Provide the (X, Y) coordinate of the cell's center where the given text is located.  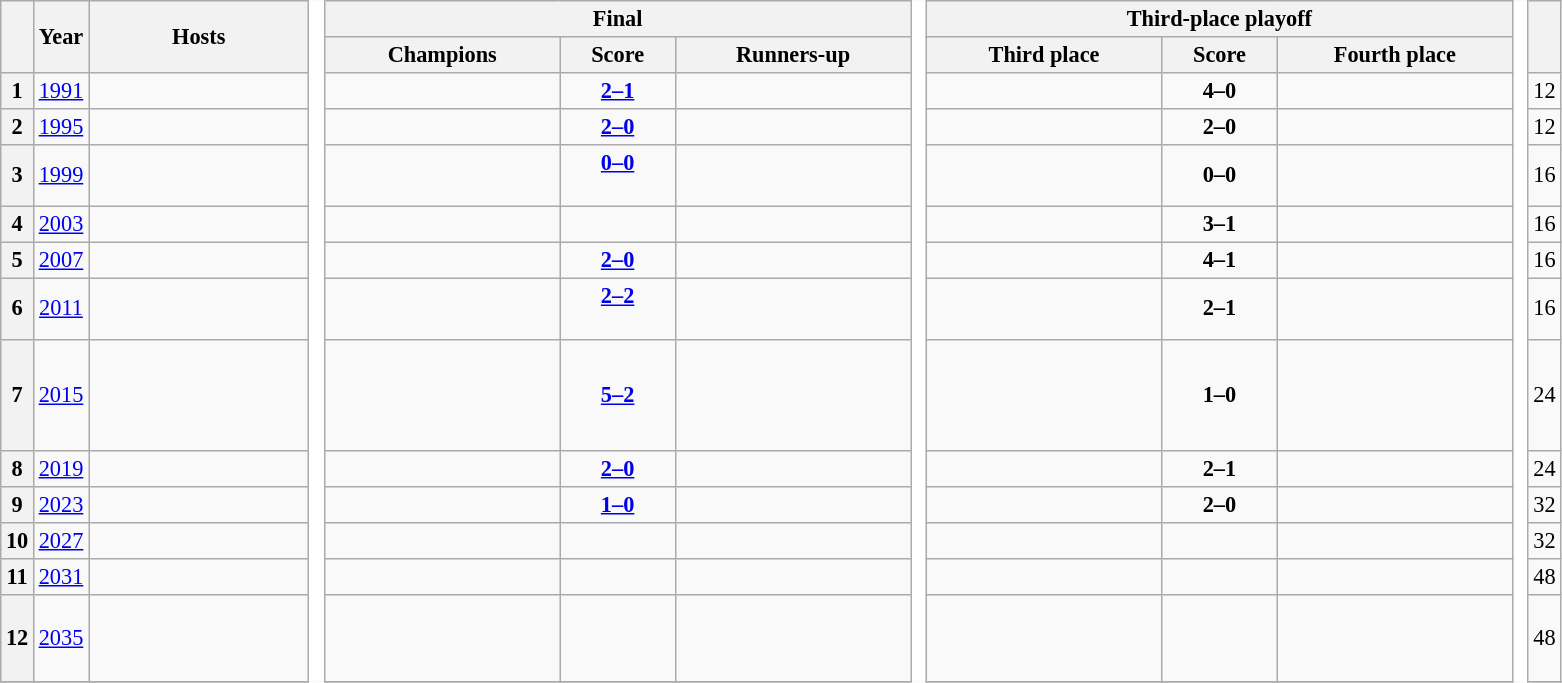
Runners-up (792, 55)
2007 (60, 260)
2011 (60, 308)
1995 (60, 126)
1999 (60, 174)
2023 (60, 504)
2003 (60, 224)
2019 (60, 468)
6 (18, 308)
4–0 (1220, 90)
10 (18, 540)
Year (60, 37)
2 (18, 126)
11 (18, 576)
8 (18, 468)
5 (18, 260)
Champions (442, 55)
Third-place playoff (1219, 19)
4 (18, 224)
5–2 (618, 395)
7 (18, 395)
3 (18, 174)
2015 (60, 395)
Final (617, 19)
9 (18, 504)
2–2 (618, 308)
4–1 (1220, 260)
2031 (60, 576)
2027 (60, 540)
2035 (60, 638)
3–1 (1220, 224)
1 (18, 90)
Third place (1044, 55)
Hosts (198, 37)
Fourth place (1394, 55)
1991 (60, 90)
